Extract the (x, y) coordinate from the center of the cell holding the provided text.  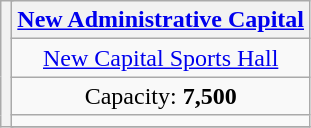
New Capital Sports Hall (161, 58)
Capacity: 7,500 (161, 96)
New Administrative Capital (161, 20)
